For the text-containing cell, return its midpoint in [x, y] coordinate format. 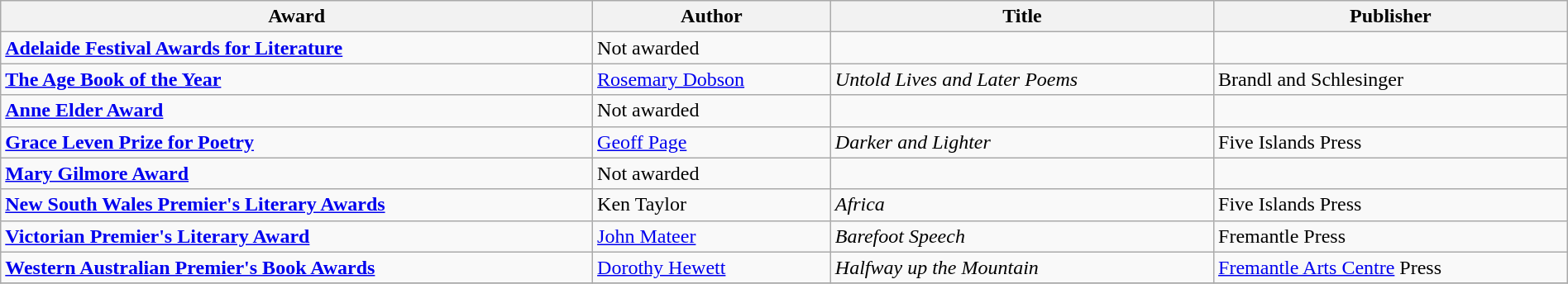
Africa [1022, 205]
Title [1022, 17]
Western Australian Premier's Book Awards [297, 267]
Adelaide Festival Awards for Literature [297, 48]
Brandl and Schlesinger [1391, 79]
Darker and Lighter [1022, 142]
Halfway up the Mountain [1022, 267]
Mary Gilmore Award [297, 173]
Fremantle Press [1391, 236]
Award [297, 17]
Barefoot Speech [1022, 236]
Author [712, 17]
Grace Leven Prize for Poetry [297, 142]
Untold Lives and Later Poems [1022, 79]
Fremantle Arts Centre Press [1391, 267]
Publisher [1391, 17]
Victorian Premier's Literary Award [297, 236]
Anne Elder Award [297, 111]
Rosemary Dobson [712, 79]
The Age Book of the Year [297, 79]
Geoff Page [712, 142]
New South Wales Premier's Literary Awards [297, 205]
Dorothy Hewett [712, 267]
John Mateer [712, 236]
Ken Taylor [712, 205]
